Locate the cell with the specified text and output its (x, y) center coordinate. 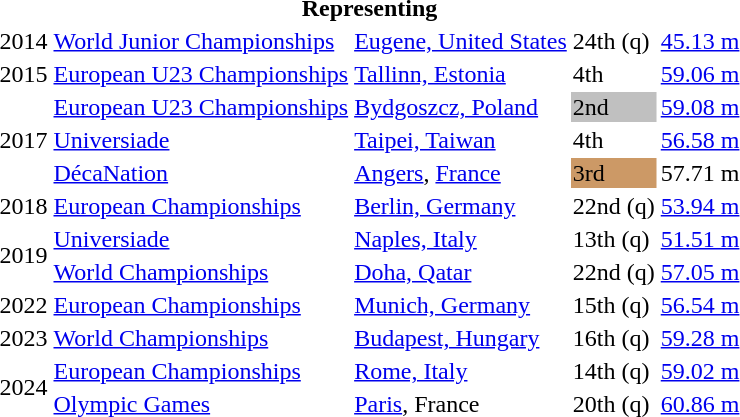
2nd (614, 107)
Angers, France (461, 173)
Tallinn, Estonia (461, 74)
3rd (614, 173)
13th (q) (614, 239)
24th (q) (614, 41)
Munich, Germany (461, 305)
Berlin, Germany (461, 206)
Naples, Italy (461, 239)
Bydgoszcz, Poland (461, 107)
15th (q) (614, 305)
Doha, Qatar (461, 272)
Eugene, United States (461, 41)
Budapest, Hungary (461, 338)
DécaNation (201, 173)
Rome, Italy (461, 371)
16th (q) (614, 338)
Taipei, Taiwan (461, 140)
World Junior Championships (201, 41)
14th (q) (614, 371)
